Output the (x, y) coordinate of the center of the cell containing the given text.  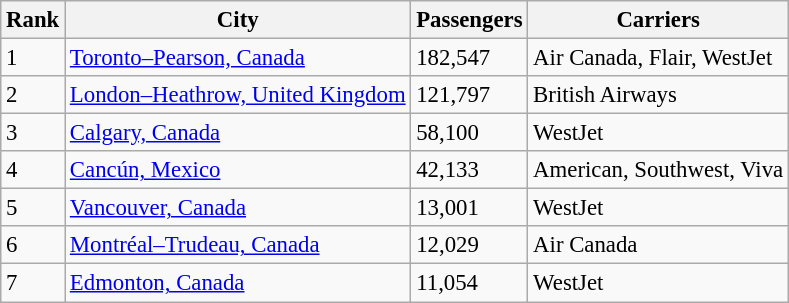
7 (33, 283)
6 (33, 245)
Vancouver, Canada (238, 208)
13,001 (470, 208)
42,133 (470, 170)
British Airways (658, 95)
121,797 (470, 95)
4 (33, 170)
11,054 (470, 283)
58,100 (470, 133)
London–Heathrow, United Kingdom (238, 95)
3 (33, 133)
Edmonton, Canada (238, 283)
182,547 (470, 58)
Cancún, Mexico (238, 170)
Calgary, Canada (238, 133)
City (238, 20)
Carriers (658, 20)
Toronto–Pearson, Canada (238, 58)
Air Canada (658, 245)
1 (33, 58)
2 (33, 95)
American, Southwest, Viva (658, 170)
Rank (33, 20)
Montréal–Trudeau, Canada (238, 245)
5 (33, 208)
Passengers (470, 20)
12,029 (470, 245)
Air Canada, Flair, WestJet (658, 58)
